Pinpoint the cell where the given text exists, returning its (x, y) midpoint coordinate. 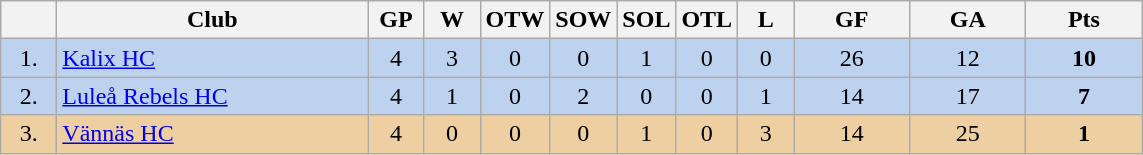
26 (852, 58)
Pts (1084, 20)
2 (584, 96)
Luleå Rebels HC (212, 96)
OTL (707, 20)
Vännäs HC (212, 134)
17 (968, 96)
12 (968, 58)
Kalix HC (212, 58)
1. (29, 58)
SOW (584, 20)
GP (396, 20)
W (452, 20)
GF (852, 20)
OTW (515, 20)
7 (1084, 96)
Club (212, 20)
2. (29, 96)
SOL (646, 20)
L (766, 20)
GA (968, 20)
25 (968, 134)
3. (29, 134)
10 (1084, 58)
